Capture the cell that displays the provided text and extract its [x, y] central coordinate. 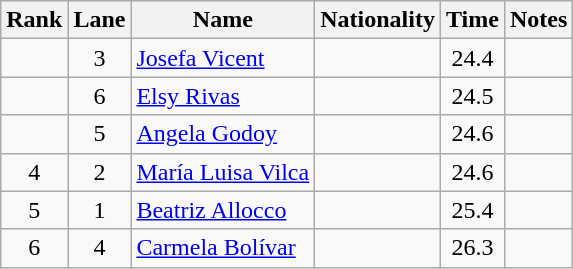
Carmela Bolívar [223, 248]
2 [100, 172]
26.3 [472, 248]
24.5 [472, 96]
Nationality [378, 20]
Lane [100, 20]
24.4 [472, 58]
25.4 [472, 210]
1 [100, 210]
Notes [538, 20]
Elsy Rivas [223, 96]
María Luisa Vilca [223, 172]
Name [223, 20]
Josefa Vicent [223, 58]
Beatriz Allocco [223, 210]
Angela Godoy [223, 134]
Time [472, 20]
3 [100, 58]
Rank [34, 20]
